For the text-containing cell, return its midpoint in (X, Y) coordinate format. 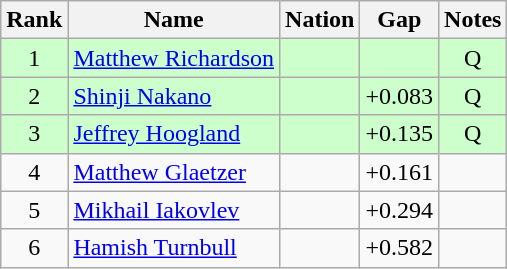
3 (34, 134)
4 (34, 172)
Hamish Turnbull (174, 248)
+0.161 (400, 172)
Gap (400, 20)
Notes (473, 20)
Mikhail Iakovlev (174, 210)
2 (34, 96)
Shinji Nakano (174, 96)
Matthew Glaetzer (174, 172)
Matthew Richardson (174, 58)
Nation (320, 20)
+0.083 (400, 96)
Name (174, 20)
+0.135 (400, 134)
6 (34, 248)
Jeffrey Hoogland (174, 134)
+0.294 (400, 210)
5 (34, 210)
+0.582 (400, 248)
Rank (34, 20)
1 (34, 58)
